Pinpoint the cell where the given text exists, returning its (x, y) midpoint coordinate. 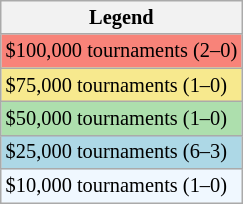
$10,000 tournaments (1–0) (122, 186)
$50,000 tournaments (1–0) (122, 118)
Legend (122, 17)
$100,000 tournaments (2–0) (122, 51)
$25,000 tournaments (6–3) (122, 152)
$75,000 tournaments (1–0) (122, 85)
